Search for the cell housing the specified text and yield its [x, y] center coordinate. 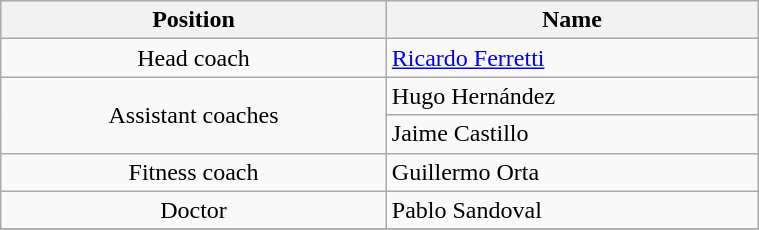
Head coach [194, 58]
Hugo Hernández [572, 96]
Fitness coach [194, 172]
Pablo Sandoval [572, 210]
Ricardo Ferretti [572, 58]
Jaime Castillo [572, 134]
Position [194, 20]
Assistant coaches [194, 115]
Name [572, 20]
Guillermo Orta [572, 172]
Doctor [194, 210]
